Provide the [x, y] coordinate of the cell's center where the given text is located.  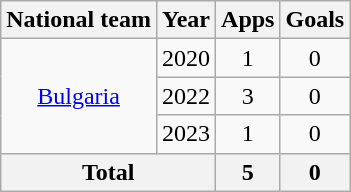
National team [79, 20]
2023 [186, 134]
Goals [315, 20]
Year [186, 20]
5 [248, 172]
2020 [186, 58]
2022 [186, 96]
3 [248, 96]
Apps [248, 20]
Total [108, 172]
Bulgaria [79, 96]
